Pinpoint the cell where the given text exists, returning its (x, y) midpoint coordinate. 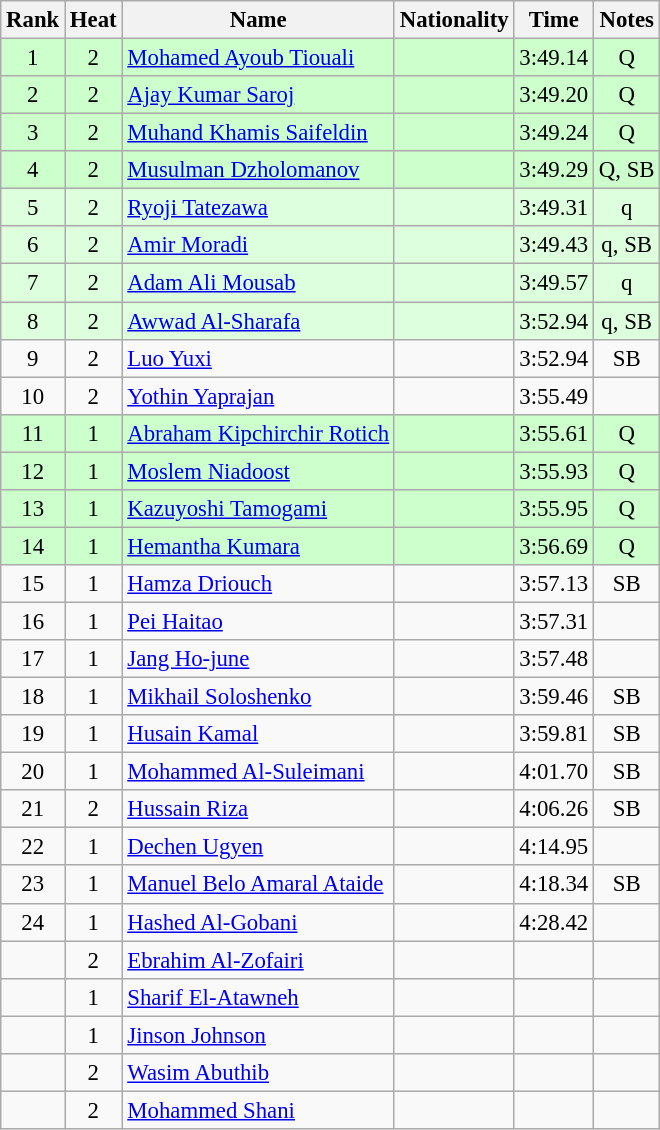
Moslem Niadoost (258, 471)
4:14.95 (554, 847)
3:49.20 (554, 95)
Hemantha Kumara (258, 546)
Notes (627, 20)
3:49.29 (554, 170)
10 (33, 396)
Awwad Al-Sharafa (258, 321)
14 (33, 546)
3:59.81 (554, 734)
Kazuyoshi Tamogami (258, 509)
Ebrahim Al-Zofairi (258, 960)
Musulman Dzholomanov (258, 170)
13 (33, 509)
21 (33, 809)
Mohammed Shani (258, 1110)
4:06.26 (554, 809)
22 (33, 847)
Time (554, 20)
Pei Haitao (258, 621)
7 (33, 283)
3:49.31 (554, 208)
3:55.61 (554, 433)
Abraham Kipchirchir Rotich (258, 433)
Hashed Al-Gobani (258, 922)
Jinson Johnson (258, 1035)
16 (33, 621)
23 (33, 885)
Luo Yuxi (258, 358)
Manuel Belo Amaral Ataide (258, 885)
Jang Ho-june (258, 659)
Wasim Abuthib (258, 1073)
Amir Moradi (258, 245)
3:49.57 (554, 283)
Adam Ali Mousab (258, 283)
Yothin Yaprajan (258, 396)
15 (33, 584)
Name (258, 20)
Mohammed Al-Suleimani (258, 772)
Husain Kamal (258, 734)
9 (33, 358)
19 (33, 734)
3:55.95 (554, 509)
4:18.34 (554, 885)
3:57.48 (554, 659)
3:57.31 (554, 621)
3:56.69 (554, 546)
3:49.24 (554, 133)
3:57.13 (554, 584)
12 (33, 471)
Dechen Ugyen (258, 847)
20 (33, 772)
Heat (94, 20)
8 (33, 321)
Nationality (454, 20)
4:28.42 (554, 922)
3:59.46 (554, 697)
6 (33, 245)
3:55.93 (554, 471)
Sharif El-Atawneh (258, 997)
3:55.49 (554, 396)
4 (33, 170)
Q, SB (627, 170)
Rank (33, 20)
5 (33, 208)
Hussain Riza (258, 809)
18 (33, 697)
24 (33, 922)
Muhand Khamis Saifeldin (258, 133)
4:01.70 (554, 772)
3:49.14 (554, 58)
Hamza Driouch (258, 584)
Ajay Kumar Saroj (258, 95)
Mikhail Soloshenko (258, 697)
Mohamed Ayoub Tiouali (258, 58)
3 (33, 133)
17 (33, 659)
11 (33, 433)
Ryoji Tatezawa (258, 208)
3:49.43 (554, 245)
